Search for the cell housing the specified text and yield its [x, y] center coordinate. 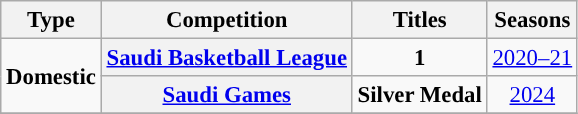
2024 [532, 95]
Domestic [51, 76]
Type [51, 20]
Saudi Games [226, 95]
Seasons [532, 20]
Titles [420, 20]
1 [420, 58]
2020–21 [532, 58]
Silver Medal [420, 95]
Competition [226, 20]
Saudi Basketball League [226, 58]
